Determine the [X, Y] coordinate at the center of the cell enclosing the given text.  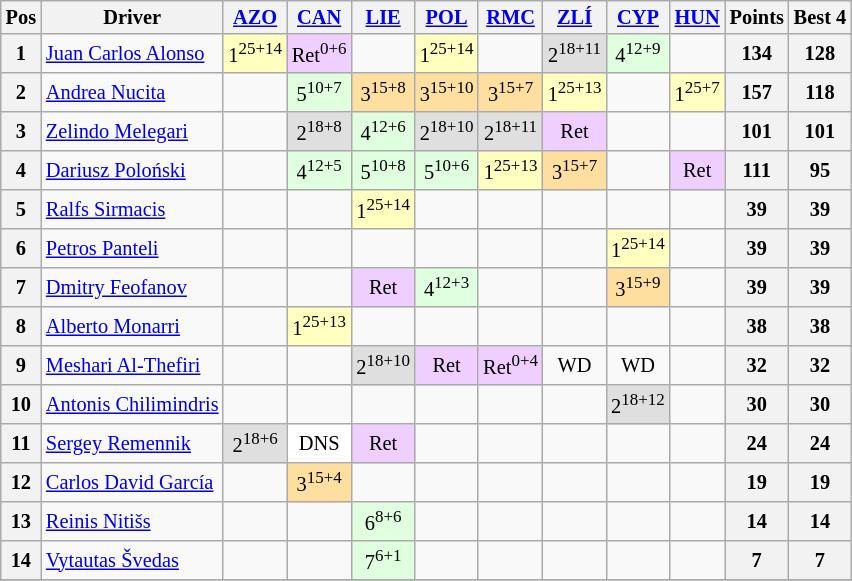
412+9 [638, 54]
315+10 [446, 92]
Pos [21, 17]
Ret0+4 [510, 366]
68+6 [382, 520]
HUN [698, 17]
CAN [320, 17]
5 [21, 210]
Petros Panteli [132, 248]
11 [21, 444]
Dariusz Poloński [132, 170]
Dmitry Feofanov [132, 288]
111 [757, 170]
510+8 [382, 170]
412+5 [320, 170]
6 [21, 248]
412+6 [382, 132]
125+7 [698, 92]
Carlos David García [132, 482]
218+8 [320, 132]
134 [757, 54]
Sergey Remennik [132, 444]
CYP [638, 17]
Reinis Nitišs [132, 520]
12 [21, 482]
95 [820, 170]
Ret0+6 [320, 54]
315+4 [320, 482]
Vytautas Švedas [132, 560]
10 [21, 404]
76+1 [382, 560]
118 [820, 92]
Zelindo Melegari [132, 132]
315+8 [382, 92]
RMC [510, 17]
Best 4 [820, 17]
218+6 [254, 444]
2 [21, 92]
Meshari Al-Thefiri [132, 366]
Antonis Chilimindris [132, 404]
POL [446, 17]
128 [820, 54]
LIE [382, 17]
315+9 [638, 288]
9 [21, 366]
Driver [132, 17]
ZLÍ [574, 17]
Andrea Nucita [132, 92]
510+7 [320, 92]
510+6 [446, 170]
Alberto Monarri [132, 326]
AZO [254, 17]
13 [21, 520]
DNS [320, 444]
4 [21, 170]
1 [21, 54]
412+3 [446, 288]
Points [757, 17]
218+12 [638, 404]
3 [21, 132]
157 [757, 92]
Ralfs Sirmacis [132, 210]
Juan Carlos Alonso [132, 54]
8 [21, 326]
